Identify which cell holds the provided text, then report its (X, Y) central coordinate. 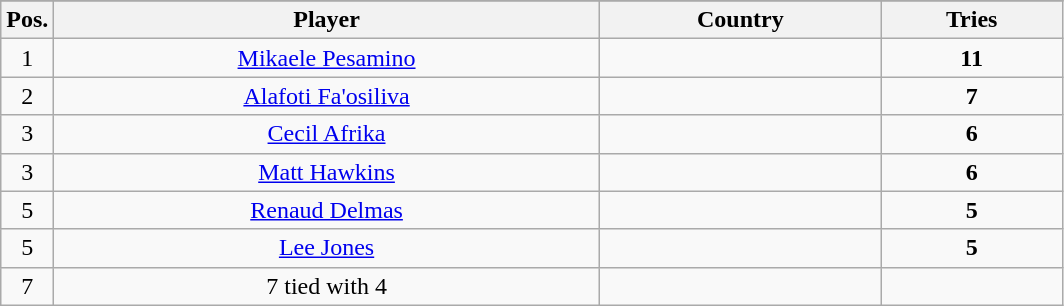
Matt Hawkins (326, 172)
2 (28, 96)
Pos. (28, 20)
Renaud Delmas (326, 210)
Country (740, 20)
Cecil Afrika (326, 134)
Player (326, 20)
Lee Jones (326, 248)
Mikaele Pesamino (326, 58)
1 (28, 58)
Tries (972, 20)
11 (972, 58)
7 tied with 4 (326, 286)
Alafoti Fa'osiliva (326, 96)
